From the cell containing the given text, extract its center point as [x, y] coordinate. 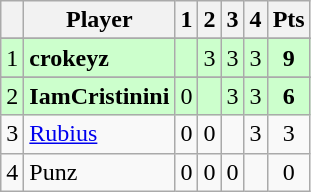
IamCristinini [100, 96]
Player [100, 20]
crokeyz [100, 58]
9 [288, 58]
Pts [288, 20]
6 [288, 96]
Rubius [100, 134]
Punz [100, 172]
